Pinpoint the cell where the given text exists, returning its (X, Y) midpoint coordinate. 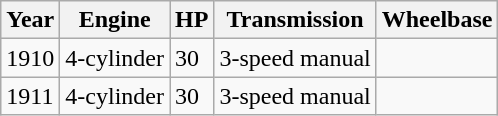
Year (30, 20)
Wheelbase (437, 20)
Transmission (295, 20)
1910 (30, 58)
Engine (115, 20)
1911 (30, 96)
HP (192, 20)
